Output the [X, Y] coordinate of the center of the cell containing the given text.  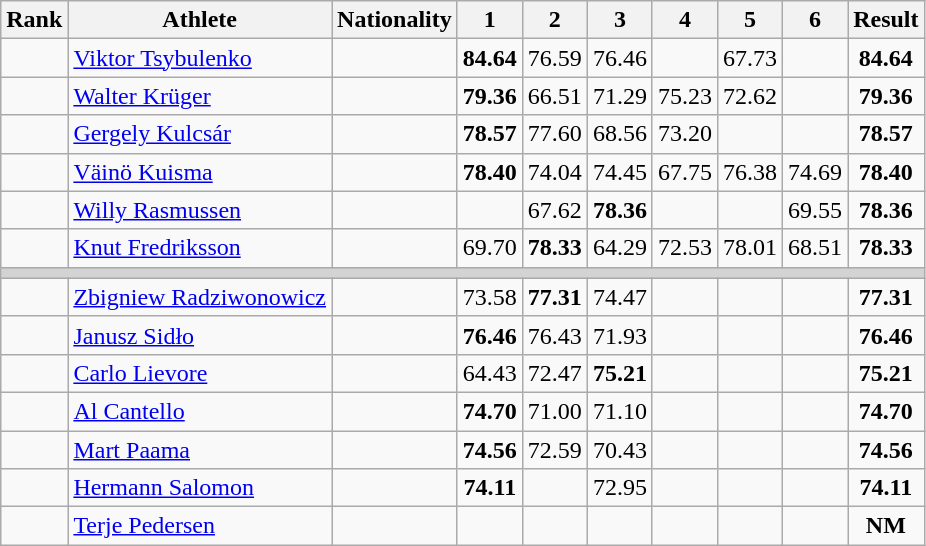
68.51 [816, 248]
Väinö Kuisma [200, 172]
4 [684, 20]
70.43 [620, 449]
76.43 [554, 335]
73.58 [490, 297]
Nationality [395, 20]
71.00 [554, 411]
3 [620, 20]
67.73 [750, 58]
68.56 [620, 134]
Athlete [200, 20]
76.38 [750, 172]
67.62 [554, 210]
74.47 [620, 297]
71.10 [620, 411]
78.01 [750, 248]
64.43 [490, 373]
77.60 [554, 134]
69.70 [490, 248]
Result [886, 20]
72.47 [554, 373]
Janusz Sidło [200, 335]
73.20 [684, 134]
66.51 [554, 96]
Viktor Tsybulenko [200, 58]
74.45 [620, 172]
74.69 [816, 172]
Al Cantello [200, 411]
71.93 [620, 335]
Knut Fredriksson [200, 248]
Terje Pedersen [200, 526]
2 [554, 20]
69.55 [816, 210]
Hermann Salomon [200, 488]
NM [886, 526]
Walter Krüger [200, 96]
Zbigniew Radziwonowicz [200, 297]
6 [816, 20]
Mart Paama [200, 449]
76.59 [554, 58]
1 [490, 20]
75.23 [684, 96]
72.95 [620, 488]
64.29 [620, 248]
72.59 [554, 449]
Willy Rasmussen [200, 210]
72.62 [750, 96]
72.53 [684, 248]
Gergely Kulcsár [200, 134]
Rank [34, 20]
5 [750, 20]
74.04 [554, 172]
67.75 [684, 172]
Carlo Lievore [200, 373]
71.29 [620, 96]
